Identify which cell holds the provided text, then report its (X, Y) central coordinate. 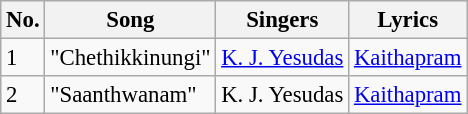
No. (23, 20)
Song (130, 20)
"Chethikkinungi" (130, 58)
Lyrics (408, 20)
"Saanthwanam" (130, 95)
2 (23, 95)
1 (23, 58)
Singers (282, 20)
